Capture the cell that displays the provided text and extract its [X, Y] central coordinate. 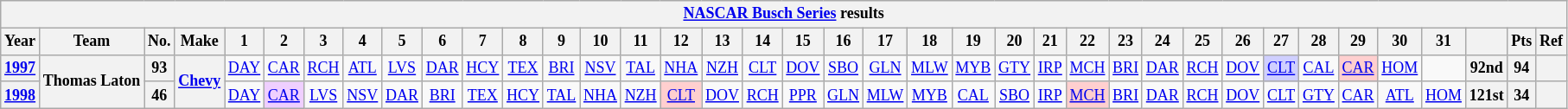
1 [245, 42]
20 [1015, 42]
30 [1400, 42]
24 [1162, 42]
121st [1487, 95]
34 [1521, 95]
Year [21, 42]
16 [844, 42]
94 [1521, 67]
27 [1281, 42]
6 [443, 42]
25 [1202, 42]
10 [601, 42]
12 [681, 42]
26 [1243, 42]
14 [762, 42]
22 [1087, 42]
No. [159, 42]
Team [92, 42]
17 [885, 42]
31 [1444, 42]
1997 [21, 67]
18 [930, 42]
1998 [21, 95]
3 [323, 42]
29 [1358, 42]
13 [723, 42]
19 [973, 42]
7 [482, 42]
Pts [1521, 42]
93 [159, 67]
5 [403, 42]
15 [803, 42]
23 [1125, 42]
21 [1049, 42]
4 [363, 42]
Ref [1552, 42]
8 [524, 42]
Chevy [200, 81]
46 [159, 95]
28 [1319, 42]
PPR [803, 95]
9 [561, 42]
92nd [1487, 67]
NASCAR Busch Series results [784, 14]
Make [200, 42]
Thomas Laton [92, 81]
2 [284, 42]
11 [641, 42]
